From the cell containing the given text, extract its center point as (X, Y) coordinate. 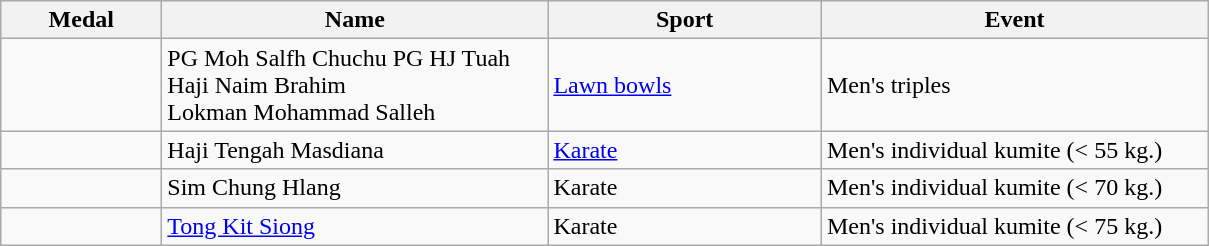
Event (1014, 20)
Men's individual kumite (< 55 kg.) (1014, 150)
Men's triples (1014, 85)
Tong Kit Siong (355, 226)
Medal (82, 20)
Men's individual kumite (< 70 kg.) (1014, 188)
PG Moh Salfh Chuchu PG HJ Tuah Haji Naim Brahim Lokman Mohammad Salleh (355, 85)
Men's individual kumite (< 75 kg.) (1014, 226)
Lawn bowls (685, 85)
Sim Chung Hlang (355, 188)
Haji Tengah Masdiana (355, 150)
Sport (685, 20)
Name (355, 20)
